Determine the [x, y] coordinate at the center of the cell enclosing the given text.  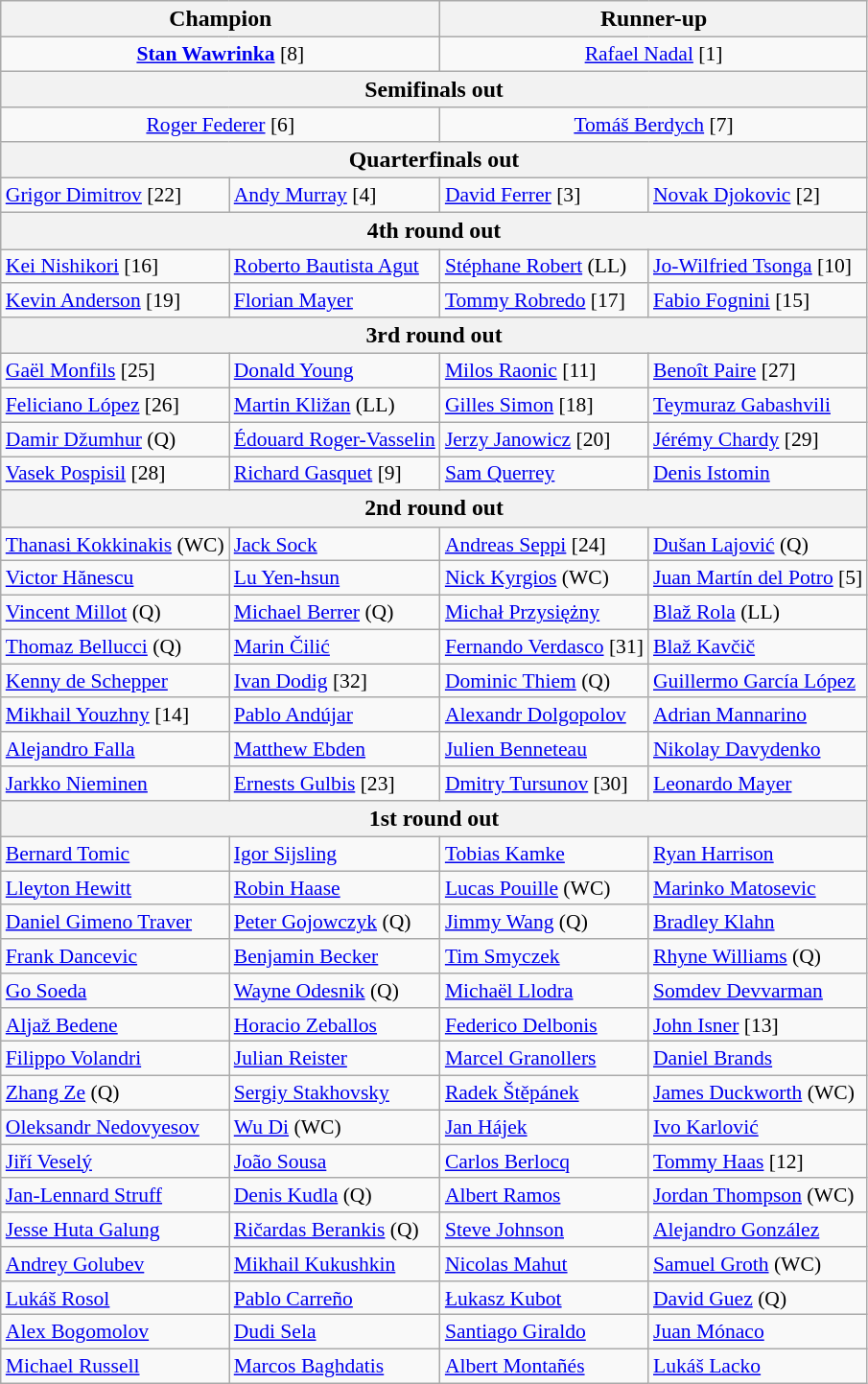
Michael Berrer (Q) [335, 613]
Lleyton Hewitt [115, 888]
Ryan Harrison [758, 855]
Nick Kyrgios (WC) [545, 578]
Santiago Giraldo [545, 1332]
Runner-up [654, 19]
Frank Dancevic [115, 956]
Jarkko Nieminen [115, 784]
Thanasi Kokkinakis (WC) [115, 545]
Igor Sijsling [335, 855]
3rd round out [434, 336]
Tobias Kamke [545, 855]
Richard Gasquet [9] [335, 474]
Dušan Lajović (Q) [758, 545]
Jiří Veselý [115, 1161]
Roberto Bautista Agut [335, 267]
Milos Raonic [11] [545, 371]
Thomaz Bellucci (Q) [115, 646]
Gaël Monfils [25] [115, 371]
Benoît Paire [27] [758, 371]
Marcel Granollers [545, 1059]
Benjamin Becker [335, 956]
Tomáš Berdych [7] [654, 126]
Alejandro González [758, 1230]
Julien Benneteau [545, 749]
Rhyne Williams (Q) [758, 956]
Blaž Rola (LL) [758, 613]
Wu Di (WC) [335, 1128]
Florian Mayer [335, 301]
Tim Smyczek [545, 956]
Donald Young [335, 371]
Ričardas Berankis (Q) [335, 1230]
Lukáš Lacko [758, 1367]
James Duckworth (WC) [758, 1093]
Guillermo García López [758, 681]
Jan Hájek [545, 1128]
Gilles Simon [18] [545, 406]
Bernard Tomic [115, 855]
Lukáš Rosol [115, 1299]
Matthew Ebden [335, 749]
Martin Kližan (LL) [335, 406]
2nd round out [434, 509]
Filippo Volandri [115, 1059]
Rafael Nadal [1] [654, 55]
Damir Džumhur (Q) [115, 439]
4th round out [434, 231]
Steve Johnson [545, 1230]
Michał Przysiężny [545, 613]
Alexandr Dolgopolov [545, 715]
Juan Mónaco [758, 1332]
Jesse Huta Galung [115, 1230]
Nikolay Davydenko [758, 749]
Leonardo Mayer [758, 784]
Albert Ramos [545, 1196]
Marin Čilić [335, 646]
João Sousa [335, 1161]
Albert Montañés [545, 1367]
Jo-Wilfried Tsonga [10] [758, 267]
Tommy Robredo [17] [545, 301]
Vasek Pospisil [28] [115, 474]
Denis Istomin [758, 474]
Mikhail Youzhny [14] [115, 715]
Jack Sock [335, 545]
Radek Štěpánek [545, 1093]
Teymuraz Gabashvili [758, 406]
Dmitry Tursunov [30] [545, 784]
Julian Reister [335, 1059]
Łukasz Kubot [545, 1299]
Stan Wawrinka [8] [221, 55]
Alex Bogomolov [115, 1332]
Robin Haase [335, 888]
Ivan Dodig [32] [335, 681]
Kei Nishikori [16] [115, 267]
Samuel Groth (WC) [758, 1264]
Andy Murray [4] [335, 196]
Quarterfinals out [434, 160]
Mikhail Kukushkin [335, 1264]
Adrian Mannarino [758, 715]
Marcos Baghdatis [335, 1367]
Semifinals out [434, 90]
Wayne Odesnik (Q) [335, 991]
David Guez (Q) [758, 1299]
Michael Russell [115, 1367]
Champion [221, 19]
Aljaž Bedene [115, 1025]
Lu Yen-hsun [335, 578]
Feliciano López [26] [115, 406]
1st round out [434, 819]
Stéphane Robert (LL) [545, 267]
Nicolas Mahut [545, 1264]
Jérémy Chardy [29] [758, 439]
David Ferrer [3] [545, 196]
Go Soeda [115, 991]
Federico Delbonis [545, 1025]
Zhang Ze (Q) [115, 1093]
Lucas Pouille (WC) [545, 888]
Oleksandr Nedovyesov [115, 1128]
Marinko Matosevic [758, 888]
Novak Djokovic [2] [758, 196]
Pablo Carreño [335, 1299]
Peter Gojowczyk (Q) [335, 923]
Ivo Karlović [758, 1128]
Tommy Haas [12] [758, 1161]
John Isner [13] [758, 1025]
Pablo Andújar [335, 715]
Fernando Verdasco [31] [545, 646]
Dominic Thiem (Q) [545, 681]
Kevin Anderson [19] [115, 301]
Denis Kudla (Q) [335, 1196]
Fabio Fognini [15] [758, 301]
Michaël Llodra [545, 991]
Alejandro Falla [115, 749]
Vincent Millot (Q) [115, 613]
Horacio Zeballos [335, 1025]
Daniel Gimeno Traver [115, 923]
Bradley Klahn [758, 923]
Dudi Sela [335, 1332]
Jordan Thompson (WC) [758, 1196]
Somdev Devvarman [758, 991]
Sergiy Stakhovsky [335, 1093]
Jan-Lennard Struff [115, 1196]
Jerzy Janowicz [20] [545, 439]
Juan Martín del Potro [5] [758, 578]
Kenny de Schepper [115, 681]
Sam Querrey [545, 474]
Victor Hănescu [115, 578]
Roger Federer [6] [221, 126]
Andrey Golubev [115, 1264]
Blaž Kavčič [758, 646]
Édouard Roger-Vasselin [335, 439]
Andreas Seppi [24] [545, 545]
Jimmy Wang (Q) [545, 923]
Daniel Brands [758, 1059]
Ernests Gulbis [23] [335, 784]
Carlos Berlocq [545, 1161]
Grigor Dimitrov [22] [115, 196]
